Provide the (X, Y) coordinate of the cell's center where the given text is located.  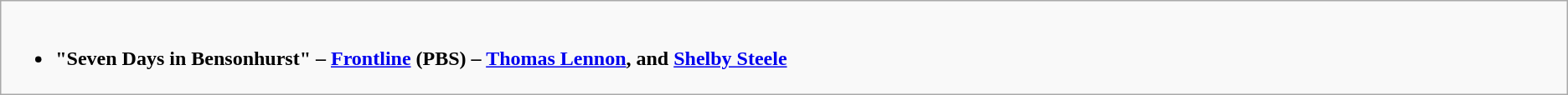
"Seven Days in Bensonhurst" – Frontline (PBS) – Thomas Lennon, and Shelby Steele (784, 48)
